Return the [X, Y] coordinate for the center point of the cell that contains the specified text.  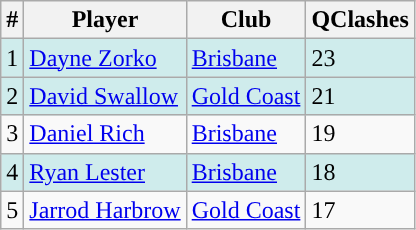
Dayne Zorko [105, 58]
# [12, 20]
Daniel Rich [105, 134]
3 [12, 134]
1 [12, 58]
Club [246, 20]
5 [12, 210]
18 [360, 172]
David Swallow [105, 96]
19 [360, 134]
Ryan Lester [105, 172]
21 [360, 96]
4 [12, 172]
2 [12, 96]
Jarrod Harbrow [105, 210]
23 [360, 58]
17 [360, 210]
Player [105, 20]
QClashes [360, 20]
